Provide the [X, Y] coordinate of the cell's center where the given text is located.  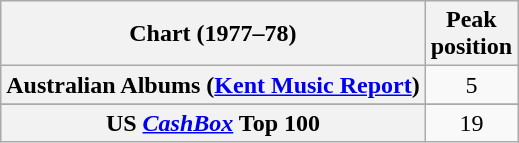
Chart (1977–78) [213, 34]
US CashBox Top 100 [213, 123]
5 [471, 85]
19 [471, 123]
Peakposition [471, 34]
Australian Albums (Kent Music Report) [213, 85]
